Identify which cell holds the provided text, then report its [X, Y] central coordinate. 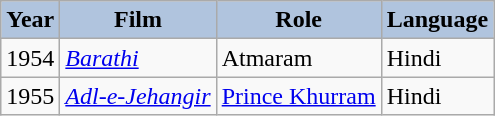
Language [437, 20]
Prince Khurram [298, 96]
Film [138, 20]
1955 [30, 96]
Role [298, 20]
1954 [30, 58]
Barathi [138, 58]
Adl-e-Jehangir [138, 96]
Year [30, 20]
Atmaram [298, 58]
